Find where the given text appears and provide that cell's center as [X, Y] coordinate. 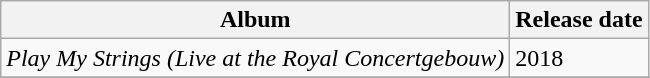
Release date [579, 20]
2018 [579, 58]
Album [256, 20]
Play My Strings (Live at the Royal Concertgebouw) [256, 58]
